Determine the [x, y] coordinate at the center of the cell enclosing the given text.  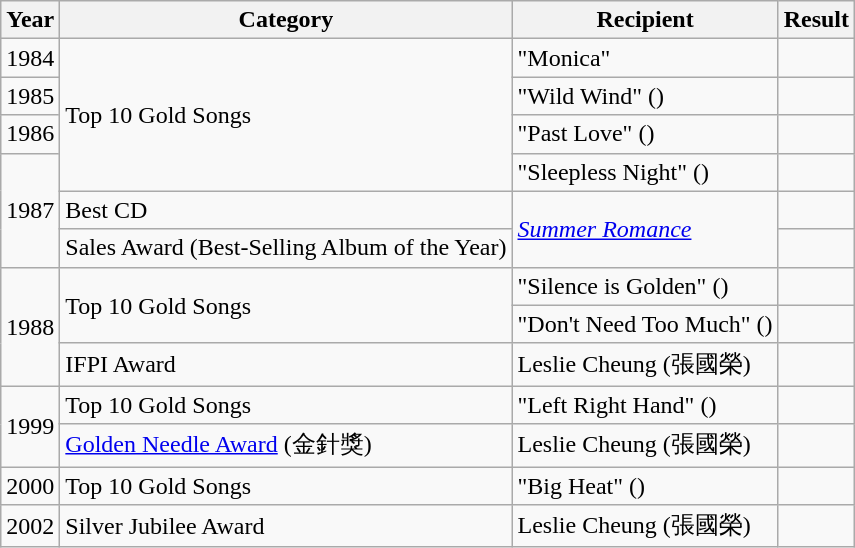
1988 [30, 326]
Summer Romance [645, 229]
1985 [30, 96]
"Sleepless Night" () [645, 172]
Result [816, 20]
"Silence is Golden" () [645, 286]
IFPI Award [286, 364]
Category [286, 20]
Best CD [286, 210]
1984 [30, 58]
Sales Award (Best-Selling Album of the Year) [286, 248]
2000 [30, 485]
"Big Heat" () [645, 485]
1987 [30, 210]
"Past Love" () [645, 134]
Year [30, 20]
"Don't Need Too Much" () [645, 324]
Golden Needle Award (金針獎) [286, 446]
"Monica" [645, 58]
1999 [30, 426]
Silver Jubilee Award [286, 526]
2002 [30, 526]
"Left Right Hand" () [645, 405]
1986 [30, 134]
Recipient [645, 20]
"Wild Wind" () [645, 96]
